Scan for the cell matching the given text and deliver its (X, Y) coordinate at center. 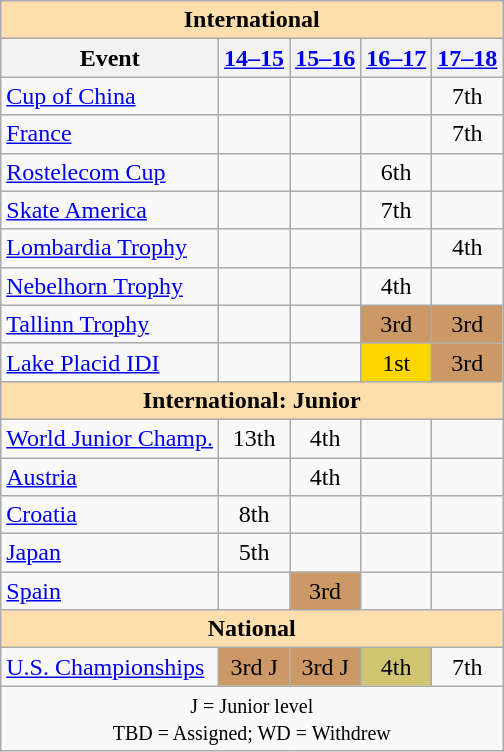
International: Junior (252, 400)
17–18 (468, 58)
16–17 (396, 58)
Nebelhorn Trophy (110, 286)
Skate America (110, 210)
Tallinn Trophy (110, 324)
15–16 (326, 58)
5th (254, 553)
Lombardia Trophy (110, 248)
13th (254, 438)
Cup of China (110, 96)
International (252, 20)
Austria (110, 477)
J = Junior level TBD = Assigned; WD = Withdrew (252, 718)
Japan (110, 553)
U.S. Championships (110, 667)
Event (110, 58)
Spain (110, 591)
France (110, 134)
14–15 (254, 58)
National (252, 629)
6th (396, 172)
World Junior Champ. (110, 438)
Croatia (110, 515)
Rostelecom Cup (110, 172)
1st (396, 362)
8th (254, 515)
Lake Placid IDI (110, 362)
